Return [X, Y] of the center of cell containing provided text 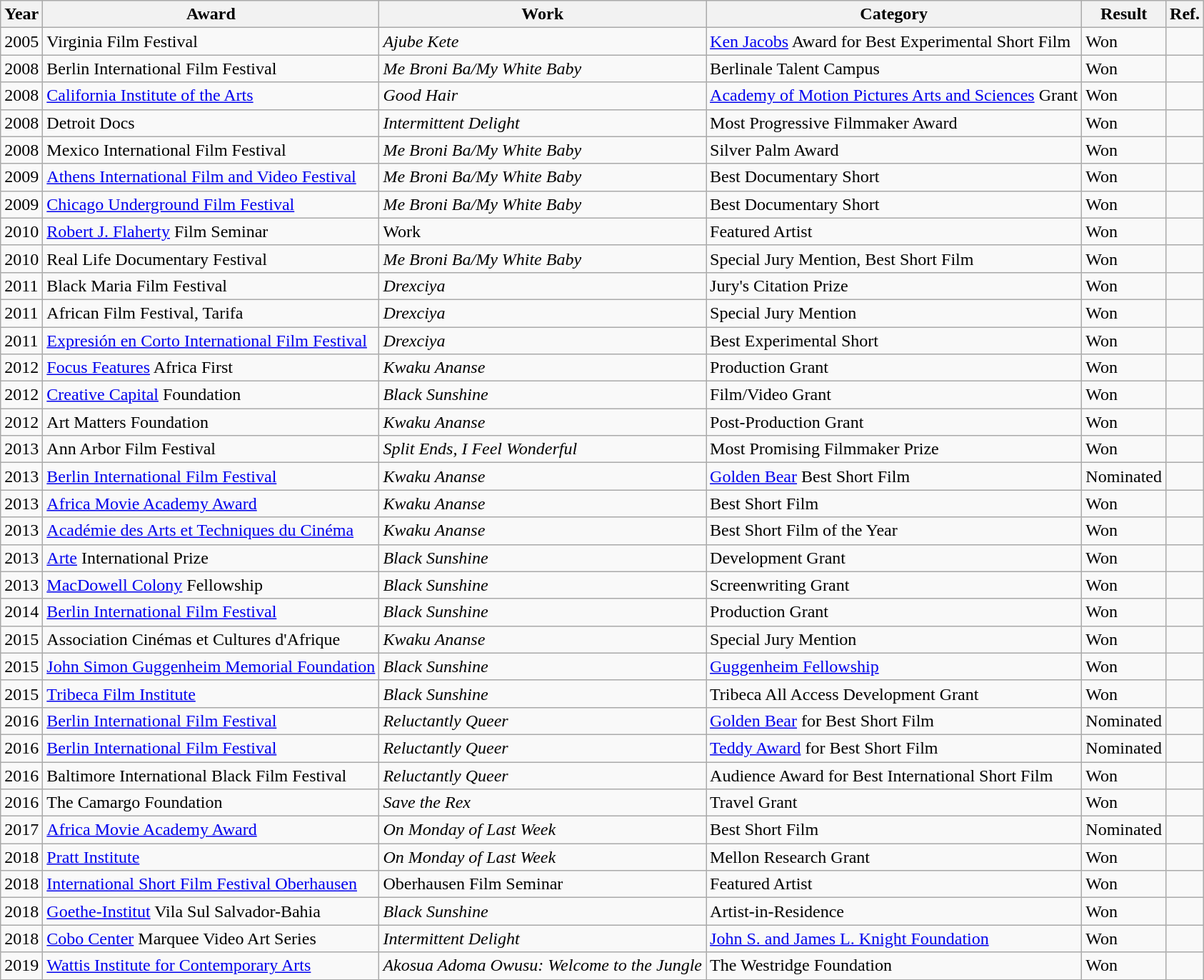
Académie des Arts et Techniques du Cinéma [211, 531]
Real Life Documentary Festival [211, 259]
Akosua Adoma Owusu: Welcome to the Jungle [543, 966]
Screenwriting Grant [894, 585]
Ajube Kete [543, 41]
Award [211, 14]
Robert J. Flaherty Film Seminar [211, 231]
Post-Production Grant [894, 422]
Result [1124, 14]
Good Hair [543, 96]
Split Ends, I Feel Wonderful [543, 449]
Audience Award for Best International Short Film [894, 775]
The Westridge Foundation [894, 966]
Most Progressive Filmmaker Award [894, 123]
Save the Rex [543, 803]
Detroit Docs [211, 123]
Tribeca Film Institute [211, 694]
2017 [21, 830]
Artist-in-Residence [894, 911]
Jury's Citation Prize [894, 286]
The Camargo Foundation [211, 803]
Arte International Prize [211, 558]
Tribeca All Access Development Grant [894, 694]
Special Jury Mention, Best Short Film [894, 259]
Development Grant [894, 558]
Expresión en Corto International Film Festival [211, 341]
International Short Film Festival Oberhausen [211, 884]
Golden Bear for Best Short Film [894, 721]
Travel Grant [894, 803]
Silver Palm Award [894, 150]
African Film Festival, Tarifa [211, 313]
2019 [21, 966]
John S. and James L. Knight Foundation [894, 939]
California Institute of the Arts [211, 96]
2014 [21, 612]
Academy of Motion Pictures Arts and Sciences Grant [894, 96]
Athens International Film and Video Festival [211, 177]
Black Maria Film Festival [211, 286]
Mellon Research Grant [894, 857]
Ref. [1185, 14]
Mexico International Film Festival [211, 150]
Pratt Institute [211, 857]
Creative Capital Foundation [211, 395]
Year [21, 14]
Cobo Center Marquee Video Art Series [211, 939]
Best Experimental Short [894, 341]
Wattis Institute for Contemporary Arts [211, 966]
Focus Features Africa First [211, 368]
Ann Arbor Film Festival [211, 449]
Teddy Award for Best Short Film [894, 748]
Best Short Film of the Year [894, 531]
Most Promising Filmmaker Prize [894, 449]
Berlinale Talent Campus [894, 69]
Ken Jacobs Award for Best Experimental Short Film [894, 41]
Guggenheim Fellowship [894, 666]
MacDowell Colony Fellowship [211, 585]
Art Matters Foundation [211, 422]
Virginia Film Festival [211, 41]
Category [894, 14]
Goethe-Institut Vila Sul Salvador-Bahia [211, 911]
Film/Video Grant [894, 395]
Chicago Underground Film Festival [211, 204]
Oberhausen Film Seminar [543, 884]
John Simon Guggenheim Memorial Foundation [211, 666]
2005 [21, 41]
Association Cinémas et Cultures d'Afrique [211, 639]
Baltimore International Black Film Festival [211, 775]
Golden Bear Best Short Film [894, 476]
